Extract the [X, Y] coordinate from the center of the cell holding the provided text.  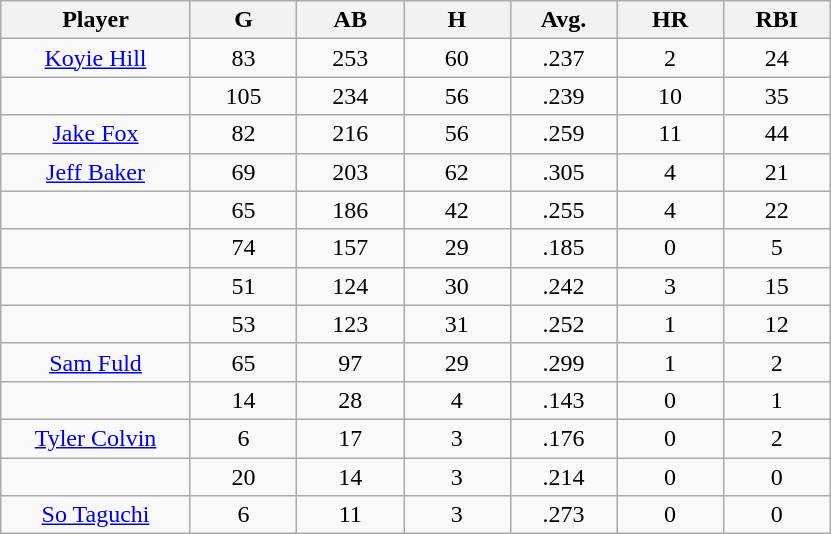
44 [776, 134]
74 [244, 248]
24 [776, 58]
60 [458, 58]
30 [458, 286]
20 [244, 477]
234 [350, 96]
.239 [564, 96]
5 [776, 248]
.143 [564, 400]
216 [350, 134]
62 [458, 172]
Sam Fuld [96, 362]
HR [670, 20]
.185 [564, 248]
31 [458, 324]
35 [776, 96]
15 [776, 286]
253 [350, 58]
203 [350, 172]
.273 [564, 515]
So Taguchi [96, 515]
Player [96, 20]
42 [458, 210]
.242 [564, 286]
AB [350, 20]
RBI [776, 20]
.176 [564, 438]
10 [670, 96]
124 [350, 286]
Tyler Colvin [96, 438]
123 [350, 324]
17 [350, 438]
83 [244, 58]
.255 [564, 210]
28 [350, 400]
186 [350, 210]
Koyie Hill [96, 58]
97 [350, 362]
.252 [564, 324]
.305 [564, 172]
22 [776, 210]
12 [776, 324]
.259 [564, 134]
.299 [564, 362]
82 [244, 134]
.214 [564, 477]
G [244, 20]
Jeff Baker [96, 172]
69 [244, 172]
51 [244, 286]
157 [350, 248]
Avg. [564, 20]
Jake Fox [96, 134]
105 [244, 96]
53 [244, 324]
H [458, 20]
21 [776, 172]
.237 [564, 58]
